Return [X, Y] of the center of cell containing provided text 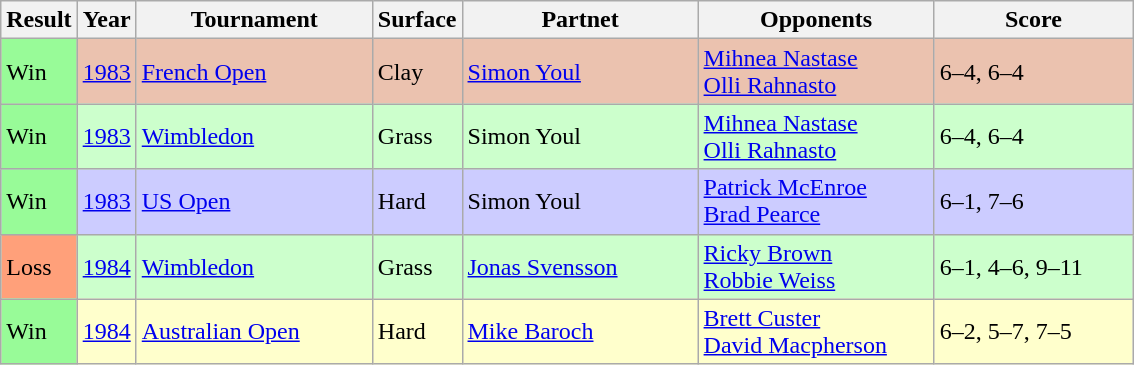
Score [1034, 20]
6–1, 7–6 [1034, 202]
Ricky Brown Robbie Weiss [816, 266]
Australian Open [254, 332]
Jonas Svensson [580, 266]
US Open [254, 202]
Clay [417, 72]
Brett Custer David Macpherson [816, 332]
Patrick McEnroe Brad Pearce [816, 202]
Partnet [580, 20]
French Open [254, 72]
Mike Baroch [580, 332]
Surface [417, 20]
6–1, 4–6, 9–11 [1034, 266]
Tournament [254, 20]
Year [106, 20]
6–2, 5–7, 7–5 [1034, 332]
Loss [39, 266]
Result [39, 20]
Opponents [816, 20]
